Determine the (x, y) coordinate at the center of the cell enclosing the given text.  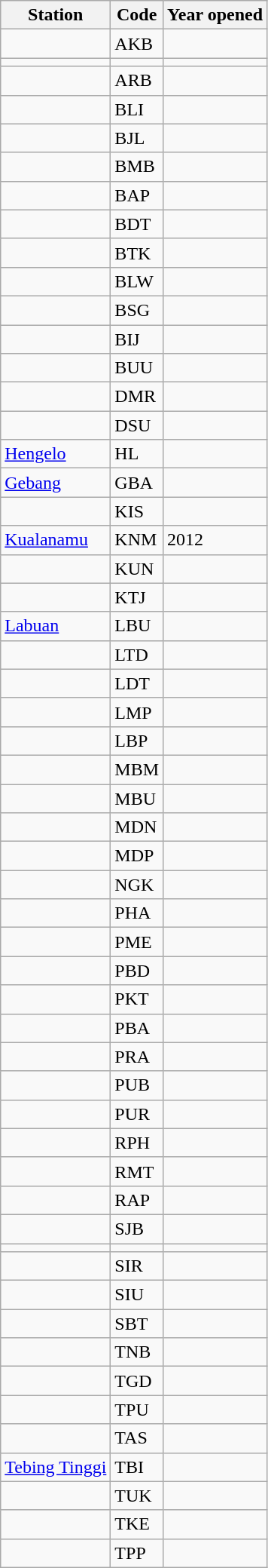
DMR (137, 397)
Station (56, 15)
MBU (137, 799)
BLW (137, 281)
BIJ (137, 339)
BUU (137, 368)
BMB (137, 167)
TBI (137, 1467)
TAS (137, 1438)
BAP (137, 195)
BDT (137, 224)
PME (137, 942)
TKE (137, 1524)
SBT (137, 1324)
PBD (137, 971)
BLI (137, 109)
RAP (137, 1200)
KNM (137, 540)
LMP (137, 712)
TNB (137, 1352)
NGK (137, 885)
KIS (137, 511)
GBA (137, 483)
KTJ (137, 597)
Hengelo (56, 454)
PKT (137, 999)
BTK (137, 253)
BSG (137, 310)
KUN (137, 569)
Tebing Tinggi (56, 1467)
PHA (137, 913)
LBP (137, 741)
MDP (137, 856)
SJB (137, 1229)
RMT (137, 1171)
MBM (137, 769)
TPU (137, 1410)
Kualanamu (56, 540)
SIU (137, 1295)
MDN (137, 827)
TUK (137, 1496)
Code (137, 15)
PUB (137, 1085)
RPH (137, 1143)
Year opened (215, 15)
ARB (137, 81)
SIR (137, 1266)
Labuan (56, 626)
Gebang (56, 483)
LDT (137, 683)
DSU (137, 425)
BJL (137, 138)
LTD (137, 655)
LBU (137, 626)
2012 (215, 540)
PBA (137, 1028)
TPP (137, 1553)
PRA (137, 1057)
AKB (137, 44)
HL (137, 454)
PUR (137, 1114)
TGD (137, 1381)
